Return (X, Y) of the center of cell containing provided text 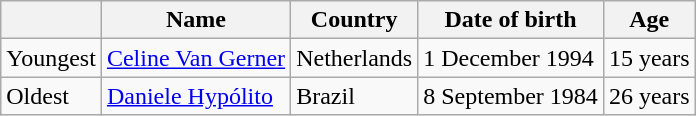
Age (649, 20)
Celine Van Gerner (196, 58)
8 September 1984 (511, 96)
Netherlands (354, 58)
26 years (649, 96)
Name (196, 20)
1 December 1994 (511, 58)
Brazil (354, 96)
Oldest (52, 96)
Country (354, 20)
Daniele Hypólito (196, 96)
Date of birth (511, 20)
Youngest (52, 58)
15 years (649, 58)
